Pinpoint the cell where the given text exists, returning its [X, Y] midpoint coordinate. 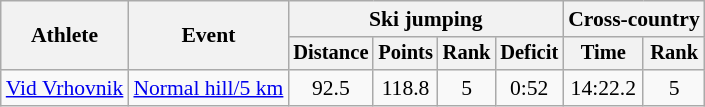
Normal hill/5 km [208, 88]
118.8 [405, 88]
Athlete [65, 36]
Points [405, 54]
Event [208, 36]
Time [603, 54]
Cross-country [634, 19]
Ski jumping [426, 19]
0:52 [529, 88]
14:22.2 [603, 88]
92.5 [330, 88]
Deficit [529, 54]
Distance [330, 54]
Vid Vrhovnik [65, 88]
